For the text-containing cell, return its midpoint in (X, Y) coordinate format. 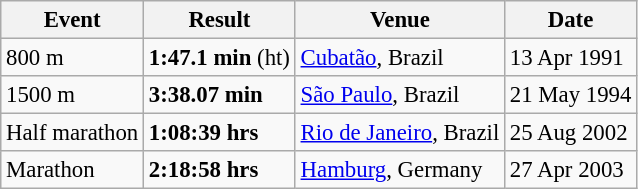
Venue (400, 20)
2:18:58 hrs (220, 170)
1500 m (72, 95)
1:08:39 hrs (220, 133)
27 Apr 2003 (571, 170)
800 m (72, 58)
Hamburg, Germany (400, 170)
25 Aug 2002 (571, 133)
3:38.07 min (220, 95)
Date (571, 20)
Result (220, 20)
Half marathon (72, 133)
1:47.1 min (ht) (220, 58)
Rio de Janeiro, Brazil (400, 133)
13 Apr 1991 (571, 58)
Marathon (72, 170)
São Paulo, Brazil (400, 95)
Event (72, 20)
Cubatão, Brazil (400, 58)
21 May 1994 (571, 95)
